Locate the cell with the specified text and output its (x, y) center coordinate. 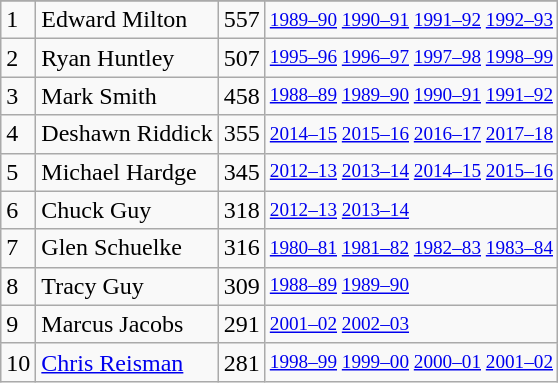
6 (18, 210)
9 (18, 324)
8 (18, 286)
1980–81 1981–82 1982–83 1983–84 (411, 248)
3 (18, 96)
Glen Schuelke (127, 248)
2 (18, 58)
Michael Hardge (127, 172)
345 (242, 172)
Tracy Guy (127, 286)
309 (242, 286)
1988–89 1989–90 (411, 286)
Chris Reisman (127, 362)
316 (242, 248)
Chuck Guy (127, 210)
1998–99 1999–00 2000–01 2001–02 (411, 362)
Deshawn Riddick (127, 134)
281 (242, 362)
2012–13 2013–14 (411, 210)
291 (242, 324)
458 (242, 96)
Mark Smith (127, 96)
2012–13 2013–14 2014–15 2015–16 (411, 172)
5 (18, 172)
Marcus Jacobs (127, 324)
Ryan Huntley (127, 58)
Edward Milton (127, 20)
10 (18, 362)
2014–15 2015–16 2016–17 2017–18 (411, 134)
1989–90 1990–91 1991–92 1992–93 (411, 20)
4 (18, 134)
355 (242, 134)
1995–96 1996–97 1997–98 1998–99 (411, 58)
1 (18, 20)
2001–02 2002–03 (411, 324)
507 (242, 58)
557 (242, 20)
318 (242, 210)
1988–89 1989–90 1990–91 1991–92 (411, 96)
7 (18, 248)
